Pinpoint the cell where the given text exists, returning its (X, Y) midpoint coordinate. 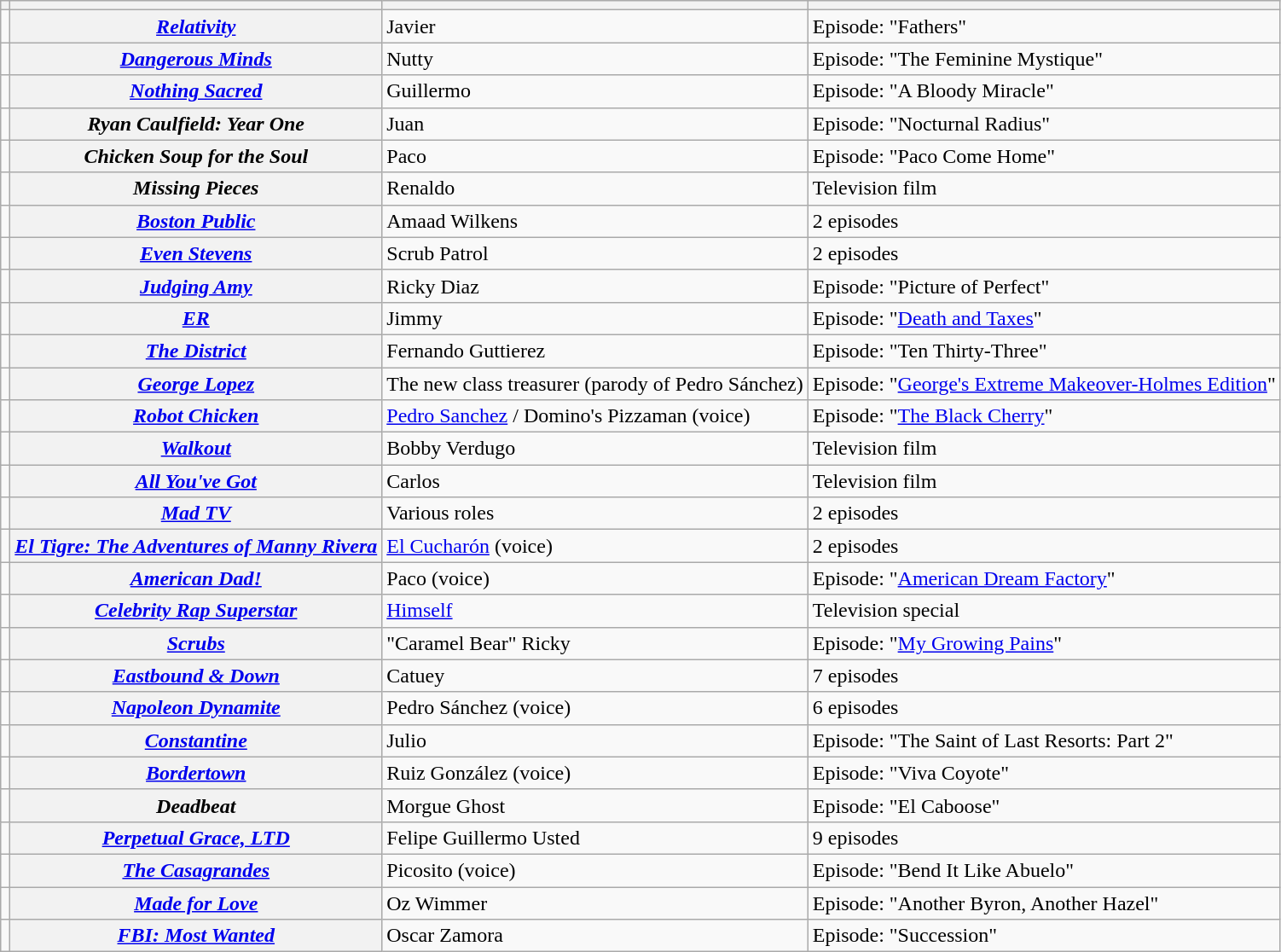
George Lopez (196, 383)
The District (196, 351)
FBI: Most Wanted (196, 936)
Episode: "Viva Coyote" (1044, 773)
Paco (595, 156)
Amaad Wilkens (595, 221)
Episode: "Fathers" (1044, 26)
Mad TV (196, 514)
Episode: "The Saint of Last Resorts: Part 2" (1044, 740)
The new class treasurer (parody of Pedro Sánchez) (595, 383)
Nothing Sacred (196, 91)
Episode: "The Feminine Mystique" (1044, 59)
The Casagrandes (196, 870)
Episode: "Paco Come Home" (1044, 156)
Scrubs (196, 643)
Ricky Diaz (595, 286)
Picosito (voice) (595, 870)
Celebrity Rap Superstar (196, 611)
Scrub Patrol (595, 253)
Walkout (196, 449)
Episode: "American Dream Factory" (1044, 578)
Bordertown (196, 773)
"Caramel Bear" Ricky (595, 643)
Television special (1044, 611)
Julio (595, 740)
Renaldo (595, 189)
American Dad! (196, 578)
Episode: "Ten Thirty-Three" (1044, 351)
Episode: "Succession" (1044, 936)
Bobby Verdugo (595, 449)
Juan (595, 124)
Episode: "Nocturnal Radius" (1044, 124)
Jimmy (595, 318)
Deadbeat (196, 805)
Himself (595, 611)
Oz Wimmer (595, 903)
Nutty (595, 59)
Paco (voice) (595, 578)
Even Stevens (196, 253)
Boston Public (196, 221)
Episode: "Death and Taxes" (1044, 318)
Made for Love (196, 903)
Catuey (595, 676)
9 episodes (1044, 838)
Pedro Sanchez / Domino's Pizzaman (voice) (595, 416)
Carlos (595, 481)
El Cucharón (voice) (595, 546)
Dangerous Minds (196, 59)
Episode: "Picture of Perfect" (1044, 286)
Episode: "Another Byron, Another Hazel" (1044, 903)
Judging Amy (196, 286)
Felipe Guillermo Usted (595, 838)
Various roles (595, 514)
Ruiz González (voice) (595, 773)
Robot Chicken (196, 416)
Morgue Ghost (595, 805)
Pedro Sánchez (voice) (595, 708)
Episode: "A Bloody Miracle" (1044, 91)
Episode: "My Growing Pains" (1044, 643)
Ryan Caulfield: Year One (196, 124)
7 episodes (1044, 676)
6 episodes (1044, 708)
Constantine (196, 740)
Episode: "Bend It Like Abuelo" (1044, 870)
Relativity (196, 26)
Perpetual Grace, LTD (196, 838)
Episode: "George's Extreme Makeover-Holmes Edition" (1044, 383)
ER (196, 318)
Chicken Soup for the Soul (196, 156)
Episode: "El Caboose" (1044, 805)
All You've Got (196, 481)
Oscar Zamora (595, 936)
Fernando Guttierez (595, 351)
Episode: "The Black Cherry" (1044, 416)
Eastbound & Down (196, 676)
Missing Pieces (196, 189)
Guillermo (595, 91)
Javier (595, 26)
El Tigre: The Adventures of Manny Rivera (196, 546)
Napoleon Dynamite (196, 708)
